Identify which cell holds the provided text, then report its (X, Y) central coordinate. 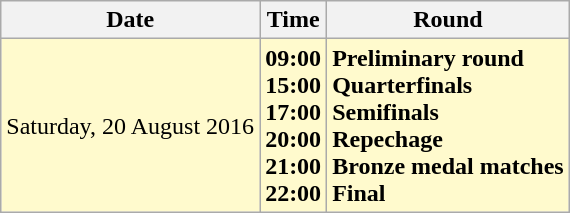
Date (130, 20)
Saturday, 20 August 2016 (130, 126)
Preliminary roundQuarterfinalsSemifinalsRepechageBronze medal matchesFinal (448, 126)
Time (294, 20)
09:0015:0017:0020:0021:0022:00 (294, 126)
Round (448, 20)
